Pinpoint the cell where the given text exists, returning its (x, y) midpoint coordinate. 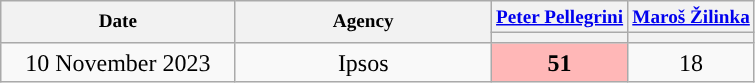
Maroš Žilinka (692, 17)
51 (560, 62)
Date (118, 22)
Agency (364, 22)
10 November 2023 (118, 62)
Ipsos (364, 62)
18 (692, 62)
Peter Pellegrini (560, 17)
